For the text-containing cell, return its midpoint in (X, Y) coordinate format. 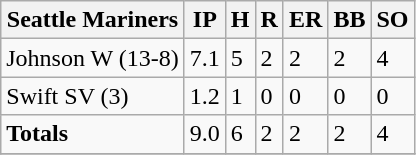
IP (204, 20)
Johnson W (13-8) (93, 58)
Swift SV (3) (93, 96)
H (240, 20)
ER (305, 20)
1 (240, 96)
R (269, 20)
Totals (93, 134)
6 (240, 134)
9.0 (204, 134)
SO (392, 20)
7.1 (204, 58)
BB (350, 20)
1.2 (204, 96)
Seattle Mariners (93, 20)
5 (240, 58)
